Provide the [x, y] coordinate of the cell's center where the given text is located.  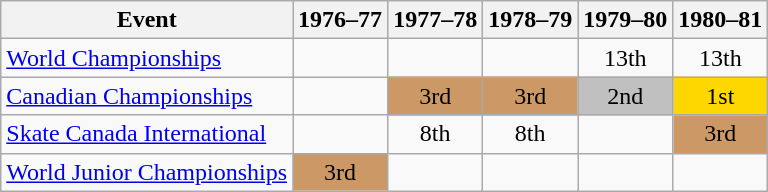
Event [147, 20]
1979–80 [626, 20]
1977–78 [436, 20]
World Championships [147, 58]
1978–79 [530, 20]
Canadian Championships [147, 96]
2nd [626, 96]
1st [720, 96]
1980–81 [720, 20]
1976–77 [340, 20]
World Junior Championships [147, 172]
Skate Canada International [147, 134]
